Capture the cell that displays the provided text and extract its (x, y) central coordinate. 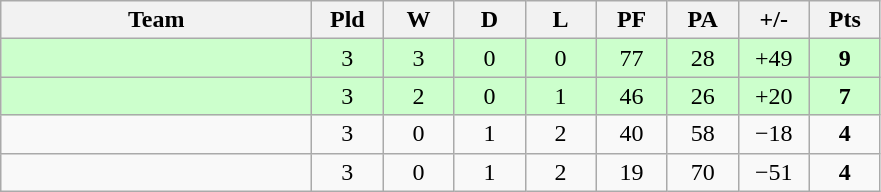
40 (632, 134)
77 (632, 58)
9 (844, 58)
+20 (774, 96)
+/- (774, 20)
W (418, 20)
7 (844, 96)
D (490, 20)
PA (702, 20)
26 (702, 96)
Pts (844, 20)
46 (632, 96)
Team (156, 20)
PF (632, 20)
L (560, 20)
70 (702, 172)
Pld (348, 20)
58 (702, 134)
28 (702, 58)
+49 (774, 58)
−51 (774, 172)
−18 (774, 134)
19 (632, 172)
